Return (X, Y) of the center of cell containing provided text 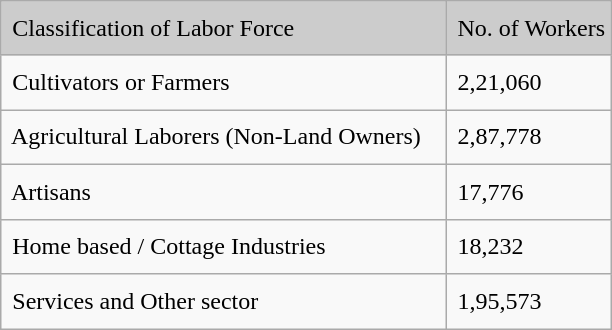
No. of Workers (528, 28)
Artisans (224, 192)
Agricultural Laborers (Non-Land Owners) (224, 138)
1,95,573 (528, 302)
2,87,778 (528, 138)
Cultivators or Farmers (224, 82)
17,776 (528, 192)
2,21,060 (528, 82)
Home based / Cottage Industries (224, 246)
Classification of Labor Force (224, 28)
18,232 (528, 246)
Services and Other sector (224, 302)
